Detect which cell encompasses the target text, then output its (X, Y) center coordinate. 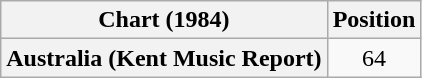
64 (374, 58)
Chart (1984) (164, 20)
Position (374, 20)
Australia (Kent Music Report) (164, 58)
